Return the [x, y] coordinate for the center point of the cell that contains the specified text.  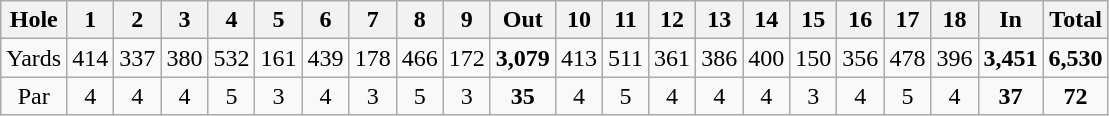
414 [90, 58]
3,451 [1010, 58]
396 [954, 58]
6 [326, 20]
12 [672, 20]
72 [1076, 96]
150 [814, 58]
178 [372, 58]
1 [90, 20]
18 [954, 20]
17 [908, 20]
9 [466, 20]
361 [672, 58]
16 [860, 20]
Par [34, 96]
2 [138, 20]
Out [522, 20]
466 [420, 58]
511 [625, 58]
3,079 [522, 58]
356 [860, 58]
Hole [34, 20]
Total [1076, 20]
380 [184, 58]
337 [138, 58]
172 [466, 58]
11 [625, 20]
7 [372, 20]
14 [766, 20]
8 [420, 20]
439 [326, 58]
161 [278, 58]
Yards [34, 58]
6,530 [1076, 58]
478 [908, 58]
400 [766, 58]
In [1010, 20]
413 [578, 58]
37 [1010, 96]
15 [814, 20]
10 [578, 20]
13 [720, 20]
386 [720, 58]
35 [522, 96]
532 [232, 58]
